Detect which cell encompasses the target text, then output its [X, Y] center coordinate. 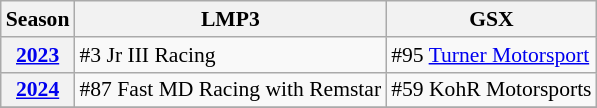
#59 KohR Motorsports [491, 90]
GSX [491, 19]
LMP3 [230, 19]
#95 Turner Motorsport [491, 55]
2023 [38, 55]
Season [38, 19]
#87 Fast MD Racing with Remstar [230, 90]
#3 Jr III Racing [230, 55]
2024 [38, 90]
